Extract the [X, Y] coordinate from the center of the cell holding the provided text.  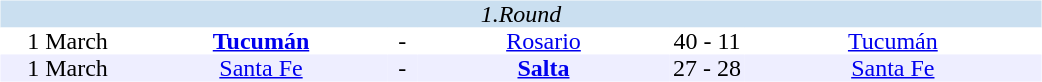
40 - 11 [707, 42]
Salta [544, 68]
27 - 28 [707, 68]
Rosario [544, 42]
1.Round [520, 14]
